Determine the (x, y) coordinate at the center of the cell enclosing the given text.  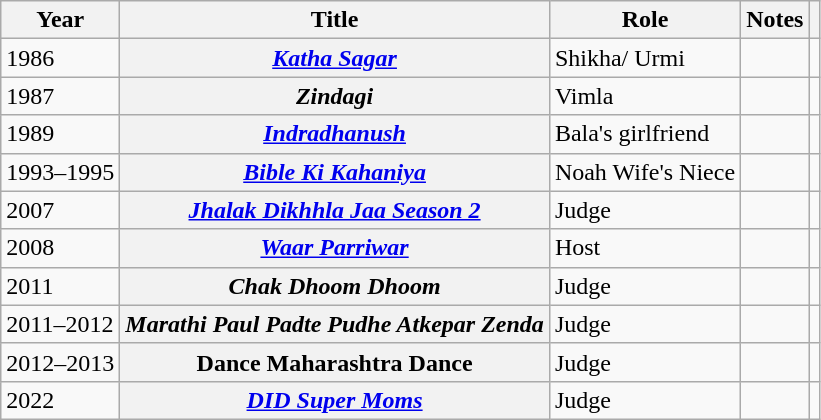
Zindagi (335, 96)
Indradhanush (335, 134)
Bible Ki Kahaniya (335, 172)
Vimla (644, 96)
2022 (60, 400)
Katha Sagar (335, 58)
2011–2012 (60, 324)
Dance Maharashtra Dance (335, 362)
2011 (60, 286)
1989 (60, 134)
2012–2013 (60, 362)
2007 (60, 210)
Host (644, 248)
Shikha/ Urmi (644, 58)
Role (644, 20)
Waar Parriwar (335, 248)
Noah Wife's Niece (644, 172)
1993–1995 (60, 172)
1986 (60, 58)
Marathi Paul Padte Pudhe Atkepar Zenda (335, 324)
Title (335, 20)
Notes (775, 20)
DID Super Moms (335, 400)
Year (60, 20)
Bala's girlfriend (644, 134)
1987 (60, 96)
Chak Dhoom Dhoom (335, 286)
2008 (60, 248)
Jhalak Dikhhla Jaa Season 2 (335, 210)
